For the text-containing cell, return its midpoint in [x, y] coordinate format. 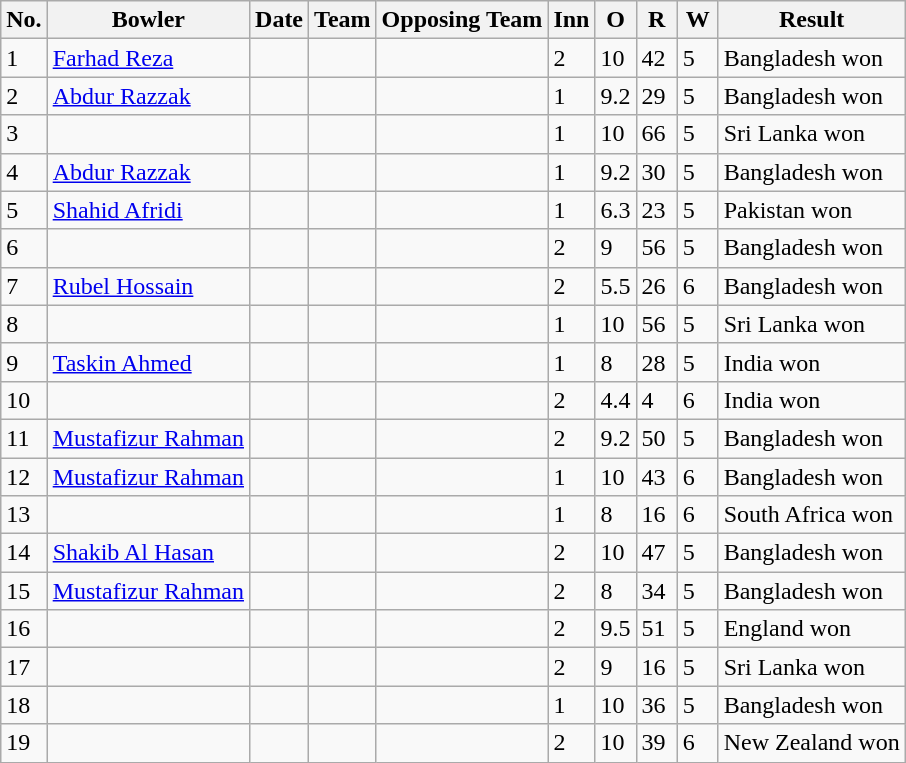
South Africa won [812, 515]
O [616, 20]
3 [24, 134]
66 [656, 134]
England won [812, 629]
5.5 [616, 286]
R [656, 20]
36 [656, 705]
47 [656, 553]
Farhad Reza [148, 58]
34 [656, 591]
15 [24, 591]
18 [24, 705]
Rubel Hossain [148, 286]
23 [656, 210]
Team [343, 20]
14 [24, 553]
9.5 [616, 629]
7 [24, 286]
Result [812, 20]
39 [656, 743]
51 [656, 629]
Date [280, 20]
19 [24, 743]
W [698, 20]
Pakistan won [812, 210]
30 [656, 172]
Opposing Team [462, 20]
12 [24, 477]
6.3 [616, 210]
28 [656, 362]
Shahid Afridi [148, 210]
4.4 [616, 400]
Inn [572, 20]
Bowler [148, 20]
50 [656, 438]
No. [24, 20]
17 [24, 667]
New Zealand won [812, 743]
13 [24, 515]
42 [656, 58]
26 [656, 286]
Shakib Al Hasan [148, 553]
Taskin Ahmed [148, 362]
43 [656, 477]
29 [656, 96]
11 [24, 438]
